Pinpoint the cell where the given text exists, returning its [X, Y] midpoint coordinate. 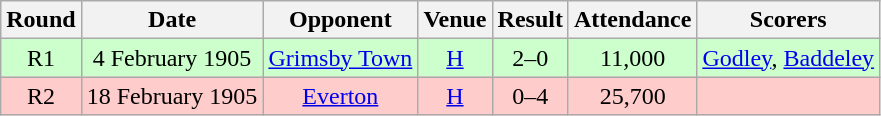
18 February 1905 [172, 96]
4 February 1905 [172, 58]
Attendance [632, 20]
R2 [41, 96]
Grimsby Town [340, 58]
0–4 [530, 96]
Date [172, 20]
Round [41, 20]
25,700 [632, 96]
Venue [455, 20]
2–0 [530, 58]
11,000 [632, 58]
Everton [340, 96]
Scorers [788, 20]
Opponent [340, 20]
Result [530, 20]
Godley, Baddeley [788, 58]
R1 [41, 58]
